Search for the cell housing the specified text and yield its [X, Y] center coordinate. 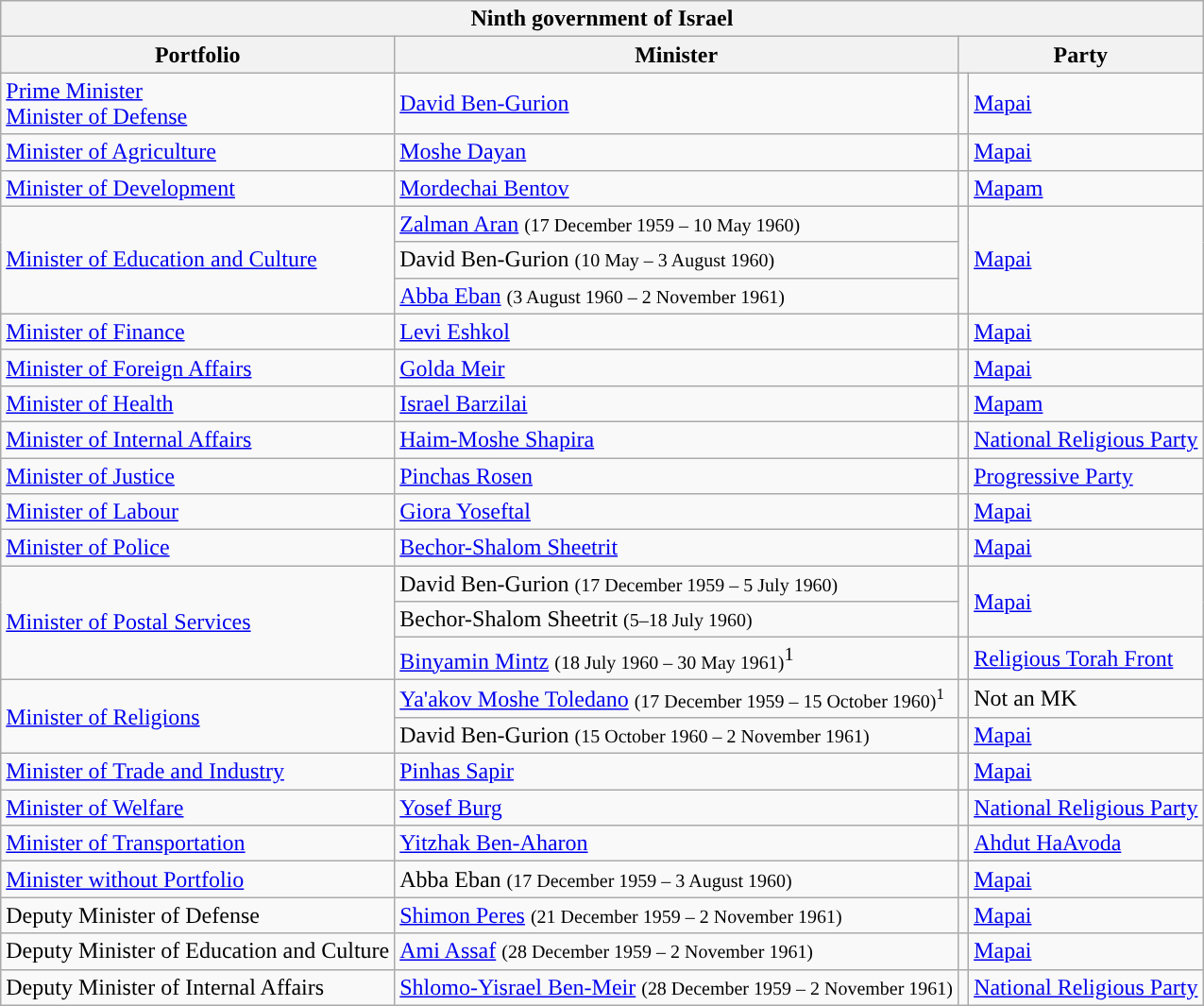
Religious Torah Front [1086, 659]
Ahdut HaAvoda [1086, 844]
Ya'akov Moshe Toledano (17 December 1959 – 15 October 1960)1 [676, 698]
Progressive Party [1086, 475]
Minister of Agriculture [198, 152]
Minister [676, 55]
Zalman Aran (17 December 1959 – 10 May 1960) [676, 224]
Prime MinisterMinister of Defense [198, 104]
Abba Eban (17 December 1959 – 3 August 1960) [676, 879]
Minister of Religions [198, 716]
Pinchas Rosen [676, 475]
Minister without Portfolio [198, 879]
David Ben-Gurion [676, 104]
Levi Eshkol [676, 332]
Minister of Foreign Affairs [198, 367]
Party [1080, 55]
Giora Yoseftal [676, 512]
Minister of Development [198, 188]
Not an MK [1086, 698]
Deputy Minister of Internal Affairs [198, 987]
Minister of Police [198, 548]
Shlomo-Yisrael Ben-Meir (28 December 1959 – 2 November 1961) [676, 987]
David Ben-Gurion (15 October 1960 – 2 November 1961) [676, 736]
Binyamin Mintz (18 July 1960 – 30 May 1961)1 [676, 659]
David Ben-Gurion (17 December 1959 – 5 July 1960) [676, 584]
Bechor-Shalom Sheetrit [676, 548]
Golda Meir [676, 367]
Ninth government of Israel [602, 19]
Mordechai Bentov [676, 188]
Minister of Trade and Industry [198, 772]
Deputy Minister of Education and Culture [198, 951]
Minister of Finance [198, 332]
Abba Eban (3 August 1960 – 2 November 1961) [676, 296]
Ami Assaf (28 December 1959 – 2 November 1961) [676, 951]
Minister of Welfare [198, 808]
Minister of Health [198, 403]
Moshe Dayan [676, 152]
Deputy Minister of Defense [198, 915]
Minister of Justice [198, 475]
Minister of Internal Affairs [198, 439]
Portfolio [198, 55]
Bechor-Shalom Sheetrit (5–18 July 1960) [676, 620]
Yitzhak Ben-Aharon [676, 844]
Haim-Moshe Shapira [676, 439]
Pinhas Sapir [676, 772]
Minister of Postal Services [198, 623]
Yosef Burg [676, 808]
Israel Barzilai [676, 403]
Minister of Transportation [198, 844]
David Ben-Gurion (10 May – 3 August 1960) [676, 260]
Minister of Labour [198, 512]
Shimon Peres (21 December 1959 – 2 November 1961) [676, 915]
Minister of Education and Culture [198, 260]
